Output the (x, y) coordinate of the center of the cell containing the given text.  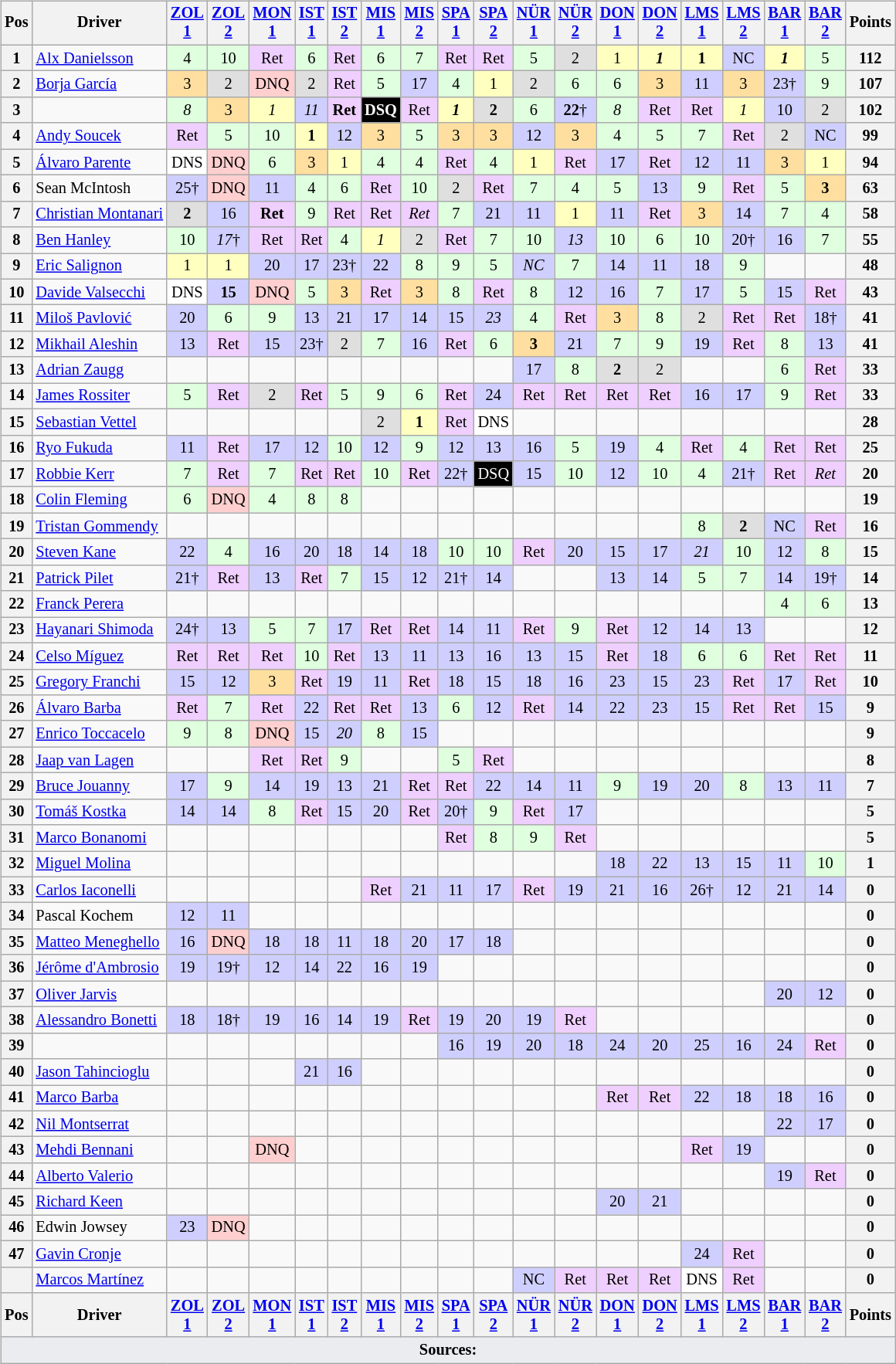
Matteo Meneghello (99, 942)
Miguel Molina (99, 864)
Marco Barba (99, 1098)
Sebastian Vettel (99, 422)
17† (229, 240)
James Rossiter (99, 396)
Davide Valsecchi (99, 292)
36 (16, 968)
Mikhail Aleshin (99, 344)
Robbie Kerr (99, 474)
Richard Keen (99, 1202)
Andy Soucek (99, 136)
24† (187, 630)
48 (871, 266)
Christian Montanari (99, 214)
Edwin Jowsey (99, 1228)
99 (871, 136)
102 (871, 110)
Oliver Jarvis (99, 994)
Franck Perera (99, 604)
Carlos Iaconelli (99, 890)
30 (16, 812)
Jérôme d'Ambrosio (99, 968)
58 (871, 214)
42 (16, 1124)
29 (16, 786)
Ben Hanley (99, 240)
Patrick Pilet (99, 578)
Álvaro Barba (99, 708)
Sources: (448, 1350)
39 (16, 1046)
25† (187, 188)
44 (16, 1176)
Gregory Franchi (99, 682)
38 (16, 1020)
Alessandro Bonetti (99, 1020)
46 (16, 1228)
Miloš Pavlović (99, 318)
Colin Fleming (99, 500)
55 (871, 240)
Nil Montserrat (99, 1124)
Marcos Martínez (99, 1280)
107 (871, 84)
Borja García (99, 84)
Hayanari Shimoda (99, 630)
45 (16, 1202)
Ryo Fukuda (99, 448)
63 (871, 188)
Adrian Zaugg (99, 370)
Enrico Toccacelo (99, 734)
Pascal Kochem (99, 916)
Jaap van Lagen (99, 760)
34 (16, 916)
35 (16, 942)
40 (16, 1072)
94 (871, 162)
37 (16, 994)
47 (16, 1254)
26† (702, 890)
Steven Kane (99, 552)
Marco Bonanomi (99, 838)
Jason Tahincioglu (99, 1072)
Eric Salignon (99, 266)
Alberto Valerio (99, 1176)
Celso Míguez (99, 656)
Tomáš Kostka (99, 812)
Tristan Gommendy (99, 526)
31 (16, 838)
26 (16, 708)
Gavin Cronje (99, 1254)
27 (16, 734)
Bruce Jouanny (99, 786)
Alx Danielsson (99, 58)
32 (16, 864)
Mehdi Bennani (99, 1150)
Álvaro Parente (99, 162)
Sean McIntosh (99, 188)
112 (871, 58)
